Detect which cell encompasses the target text, then output its (X, Y) center coordinate. 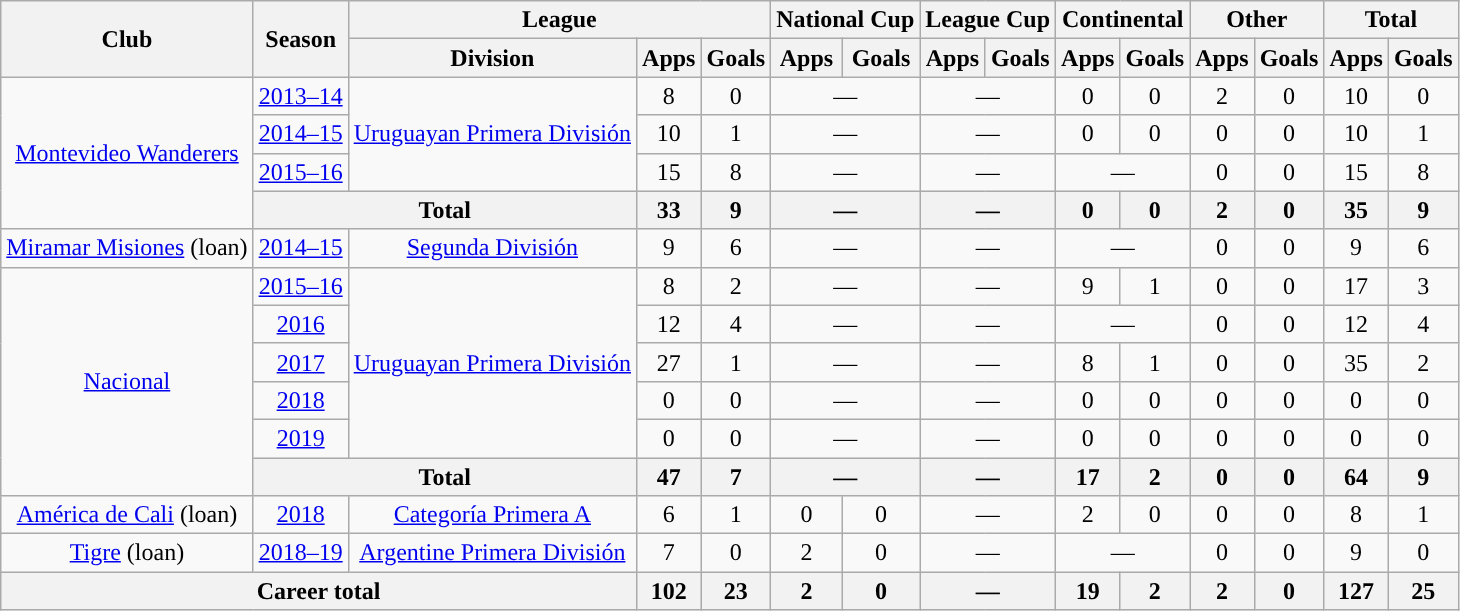
Montevideo Wanderers (127, 153)
3 (1423, 286)
2013–14 (300, 96)
Miramar Misiones (loan) (127, 248)
Argentine Primera División (492, 553)
33 (669, 210)
47 (669, 477)
Nacional (127, 381)
127 (1356, 591)
27 (669, 362)
2019 (300, 438)
Segunda División (492, 248)
League Cup (988, 20)
19 (1088, 591)
League (560, 20)
2016 (300, 324)
Career total (319, 591)
América de Cali (loan) (127, 515)
Division (492, 58)
102 (669, 591)
2017 (300, 362)
Season (300, 39)
Club (127, 39)
25 (1423, 591)
Categoría Primera A (492, 515)
Other (1257, 20)
Tigre (loan) (127, 553)
2018–19 (300, 553)
National Cup (846, 20)
64 (1356, 477)
Continental (1123, 20)
23 (736, 591)
